Return the [x, y] coordinate for the center point of the cell that contains the specified text.  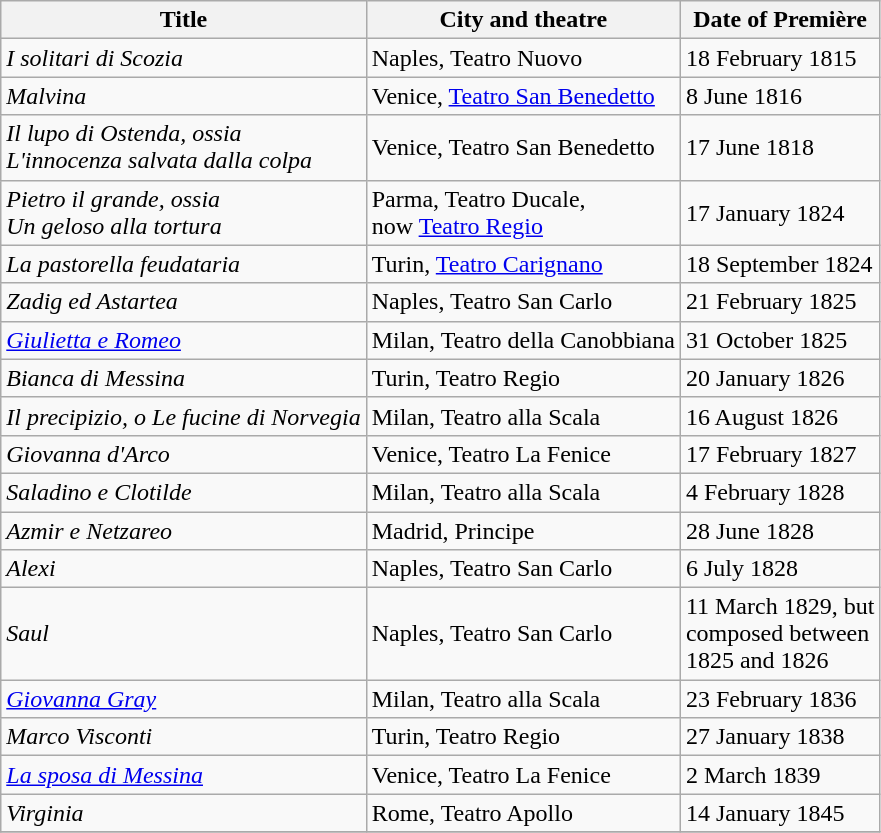
Date of Première [780, 20]
31 October 1825 [780, 340]
Alexi [184, 569]
Parma, Teatro Ducale,now Teatro Regio [523, 212]
Naples, Teatro Nuovo [523, 58]
Milan, Teatro della Canobbiana [523, 340]
28 June 1828 [780, 531]
Virginia [184, 813]
Saul [184, 634]
16 August 1826 [780, 416]
Malvina [184, 96]
Pietro il grande, ossia Un geloso alla tortura [184, 212]
I solitari di Scozia [184, 58]
23 February 1836 [780, 699]
21 February 1825 [780, 302]
Turin, Teatro Carignano [523, 264]
17 June 1818 [780, 148]
2 March 1839 [780, 775]
City and theatre [523, 20]
Giulietta e Romeo [184, 340]
18 February 1815 [780, 58]
Giovanna Gray [184, 699]
Rome, Teatro Apollo [523, 813]
4 February 1828 [780, 492]
17 February 1827 [780, 454]
Il precipizio, o Le fucine di Norvegia [184, 416]
27 January 1838 [780, 737]
17 January 1824 [780, 212]
Giovanna d'Arco [184, 454]
11 March 1829, but composed between 1825 and 1826 [780, 634]
Il lupo di Ostenda, ossia L'innocenza salvata dalla colpa [184, 148]
Title [184, 20]
La sposa di Messina [184, 775]
Saladino e Clotilde [184, 492]
Azmir e Netzareo [184, 531]
14 January 1845 [780, 813]
20 January 1826 [780, 378]
18 September 1824 [780, 264]
8 June 1816 [780, 96]
Madrid, Principe [523, 531]
Bianca di Messina [184, 378]
6 July 1828 [780, 569]
Marco Visconti [184, 737]
Zadig ed Astartea [184, 302]
La pastorella feudataria [184, 264]
